Extract the [X, Y] coordinate from the center of the cell holding the provided text.  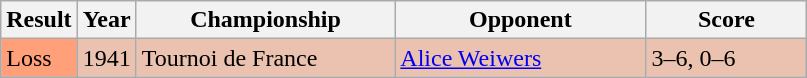
Year [106, 20]
Loss [39, 58]
Opponent [520, 20]
Result [39, 20]
Score [726, 20]
1941 [106, 58]
Championship [266, 20]
Tournoi de France [266, 58]
3–6, 0–6 [726, 58]
Alice Weiwers [520, 58]
